Scan for the cell matching the given text and deliver its [X, Y] coordinate at center. 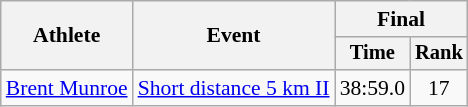
Time [372, 54]
Athlete [67, 36]
Final [402, 19]
Event [234, 36]
Brent Munroe [67, 88]
Short distance 5 km II [234, 88]
38:59.0 [372, 88]
17 [439, 88]
Rank [439, 54]
